Detect which cell encompasses the target text, then output its [X, Y] center coordinate. 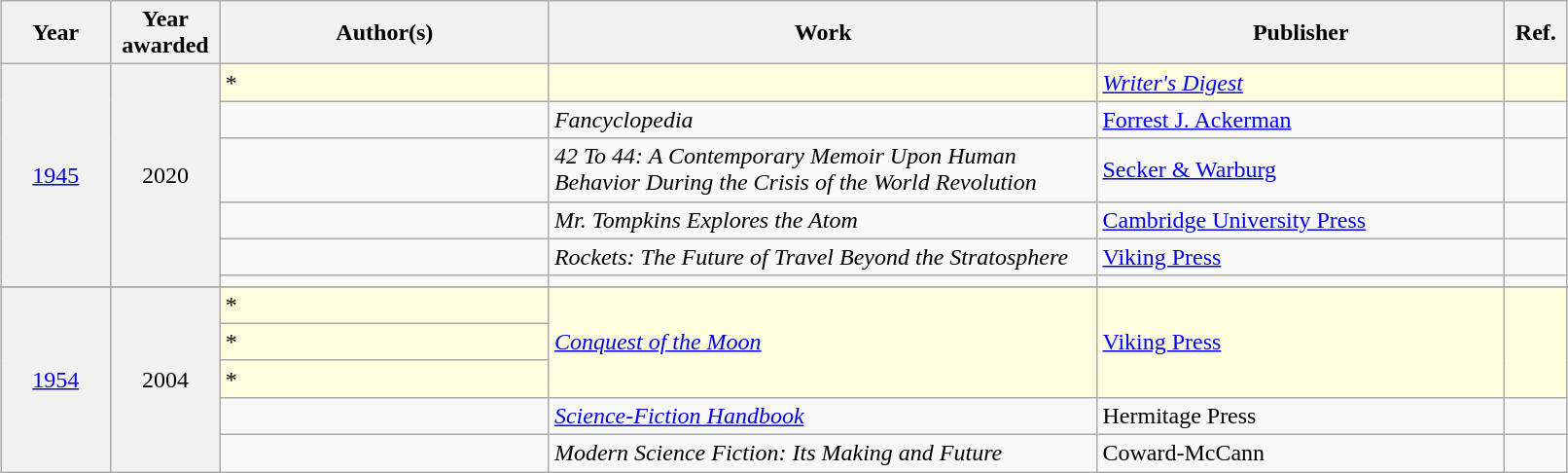
1945 [56, 175]
Coward-McCann [1301, 453]
Year awarded [165, 33]
Hermitage Press [1301, 416]
Writer's Digest [1301, 83]
Cambridge University Press [1301, 220]
1954 [56, 379]
Science-Fiction Handbook [823, 416]
Modern Science Fiction: Its Making and Future [823, 453]
Secker & Warburg [1301, 169]
Fancyclopedia [823, 120]
Forrest J. Ackerman [1301, 120]
Year [56, 33]
2004 [165, 379]
Mr. Tompkins Explores the Atom [823, 220]
Work [823, 33]
42 To 44: A Contemporary Memoir Upon Human Behavior During the Crisis of the World Revolution [823, 169]
Conquest of the Moon [823, 342]
Rockets: The Future of Travel Beyond the Stratosphere [823, 257]
Author(s) [384, 33]
Publisher [1301, 33]
2020 [165, 175]
Ref. [1536, 33]
